Identify which cell holds the provided text, then report its [X, Y] central coordinate. 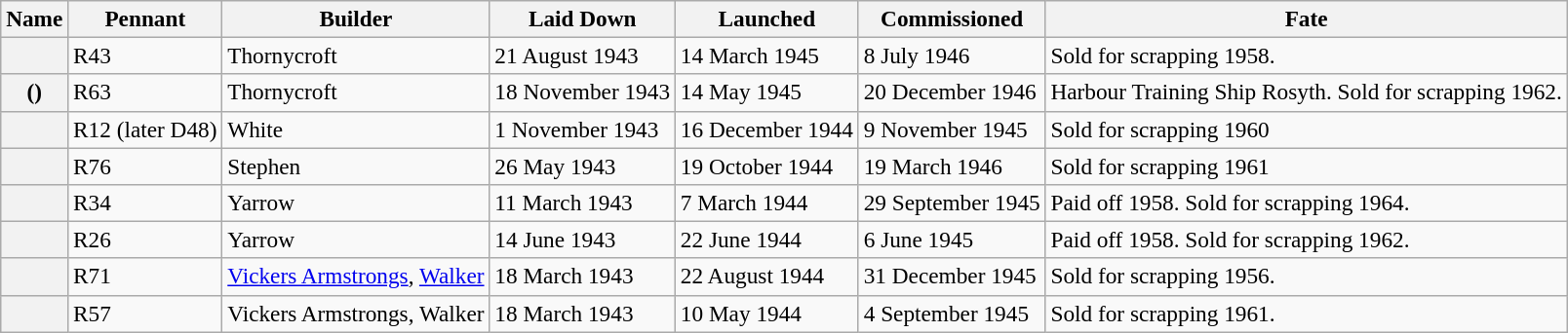
Paid off 1958. Sold for scrapping 1964. [1307, 203]
20 December 1946 [952, 92]
Pennant [145, 18]
31 December 1945 [952, 277]
29 September 1945 [952, 203]
Stephen [356, 166]
1 November 1943 [582, 129]
Fate [1307, 18]
Sold for scrapping 1961. [1307, 314]
Laid Down [582, 18]
Commissioned [952, 18]
9 November 1945 [952, 129]
R12 (later D48) [145, 129]
14 March 1945 [766, 55]
Harbour Training Ship Rosyth. Sold for scrapping 1962. [1307, 92]
Builder [356, 18]
4 September 1945 [952, 314]
19 March 1946 [952, 166]
26 May 1943 [582, 166]
8 July 1946 [952, 55]
10 May 1944 [766, 314]
7 March 1944 [766, 203]
R26 [145, 240]
14 June 1943 [582, 240]
R63 [145, 92]
22 June 1944 [766, 240]
White [356, 129]
14 May 1945 [766, 92]
11 March 1943 [582, 203]
Sold for scrapping 1958. [1307, 55]
R43 [145, 55]
18 November 1943 [582, 92]
R34 [145, 203]
6 June 1945 [952, 240]
Sold for scrapping 1960 [1307, 129]
21 August 1943 [582, 55]
Sold for scrapping 1961 [1307, 166]
R71 [145, 277]
19 October 1944 [766, 166]
Paid off 1958. Sold for scrapping 1962. [1307, 240]
R76 [145, 166]
() [35, 92]
Sold for scrapping 1956. [1307, 277]
R57 [145, 314]
Launched [766, 18]
Name [35, 18]
16 December 1944 [766, 129]
22 August 1944 [766, 277]
